Pinpoint the cell where the given text exists, returning its (X, Y) midpoint coordinate. 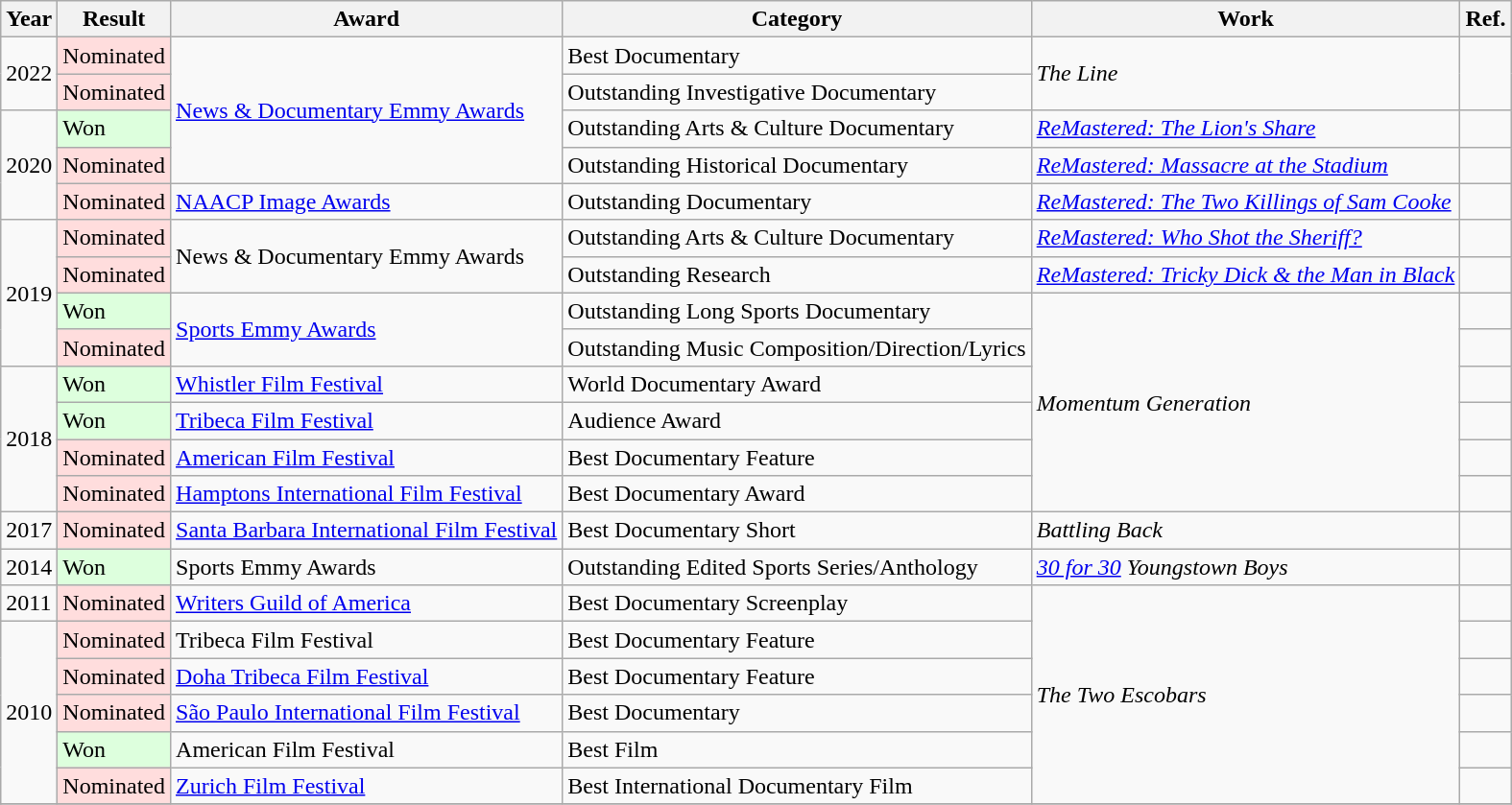
Work (1246, 19)
2022 (29, 74)
Doha Tribeca Film Festival (367, 676)
São Paulo International Film Festival (367, 713)
Category (797, 19)
Award (367, 19)
The Two Escobars (1246, 695)
Hamptons International Film Festival (367, 494)
2019 (29, 293)
2018 (29, 438)
ReMastered: The Lion's Share (1246, 129)
Best Documentary Short (797, 531)
Outstanding Historical Documentary (797, 165)
Best Documentary Screenplay (797, 604)
Outstanding Investigative Documentary (797, 92)
ReMastered: Massacre at the Stadium (1246, 165)
Battling Back (1246, 531)
2014 (29, 567)
ReMastered: The Two Killings of Sam Cooke (1246, 201)
Ref. (1486, 19)
Outstanding Edited Sports Series/Anthology (797, 567)
2020 (29, 165)
ReMastered: Tricky Dick & the Man in Black (1246, 274)
Outstanding Music Composition/Direction/Lyrics (797, 347)
The Line (1246, 74)
Best Film (797, 749)
Santa Barbara International Film Festival (367, 531)
World Documentary Award (797, 384)
2017 (29, 531)
Outstanding Long Sports Documentary (797, 311)
2010 (29, 713)
30 for 30 Youngstown Boys (1246, 567)
Writers Guild of America (367, 604)
NAACP Image Awards (367, 201)
Outstanding Research (797, 274)
Best Documentary Award (797, 494)
Best International Documentary Film (797, 786)
Outstanding Documentary (797, 201)
Momentum Generation (1246, 402)
2011 (29, 604)
Audience Award (797, 420)
ReMastered: Who Shot the Sheriff? (1246, 238)
Year (29, 19)
Result (114, 19)
Whistler Film Festival (367, 384)
Zurich Film Festival (367, 786)
